Pinpoint the cell where the given text exists, returning its [X, Y] midpoint coordinate. 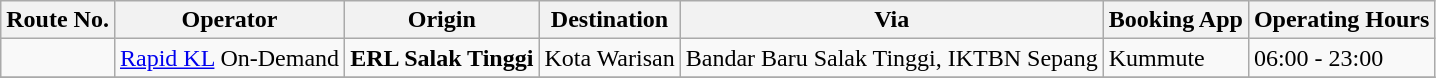
Operator [229, 20]
Kota Warisan [610, 58]
06:00 - 23:00 [1341, 58]
ERL Salak Tinggi [442, 58]
Operating Hours [1341, 20]
Bandar Baru Salak Tinggi, IKTBN Sepang [892, 58]
Route No. [58, 20]
Destination [610, 20]
Kummute [1176, 58]
Origin [442, 20]
Booking App [1176, 20]
Via [892, 20]
Rapid KL On-Demand [229, 58]
